Find where the given text appears and provide that cell's center as [x, y] coordinate. 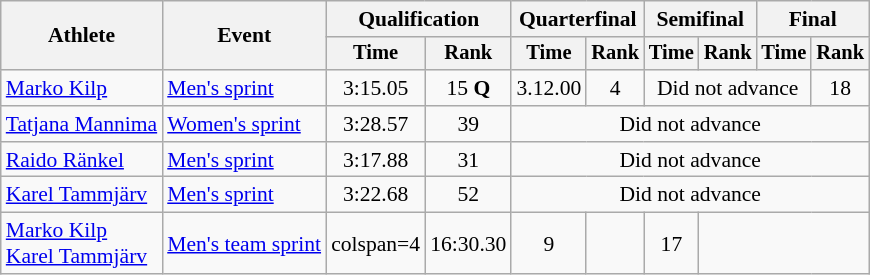
3:22.68 [376, 195]
Semifinal [700, 19]
31 [468, 160]
9 [548, 244]
17 [672, 244]
52 [468, 195]
16:30.30 [468, 244]
4 [615, 88]
Quarterfinal [577, 19]
3:28.57 [376, 124]
Tatjana Mannima [82, 124]
39 [468, 124]
Marko Kilp [82, 88]
Raido Ränkel [82, 160]
3:17.88 [376, 160]
15 Q [468, 88]
Women's sprint [244, 124]
Event [244, 36]
Qualification [418, 19]
3:15.05 [376, 88]
3.12.00 [548, 88]
18 [840, 88]
Men's team sprint [244, 244]
Marko KilpKarel Tammjärv [82, 244]
Final [812, 19]
Karel Tammjärv [82, 195]
colspan=4 [376, 244]
Athlete [82, 36]
